Return the [X, Y] coordinate for the center point of the cell that contains the specified text.  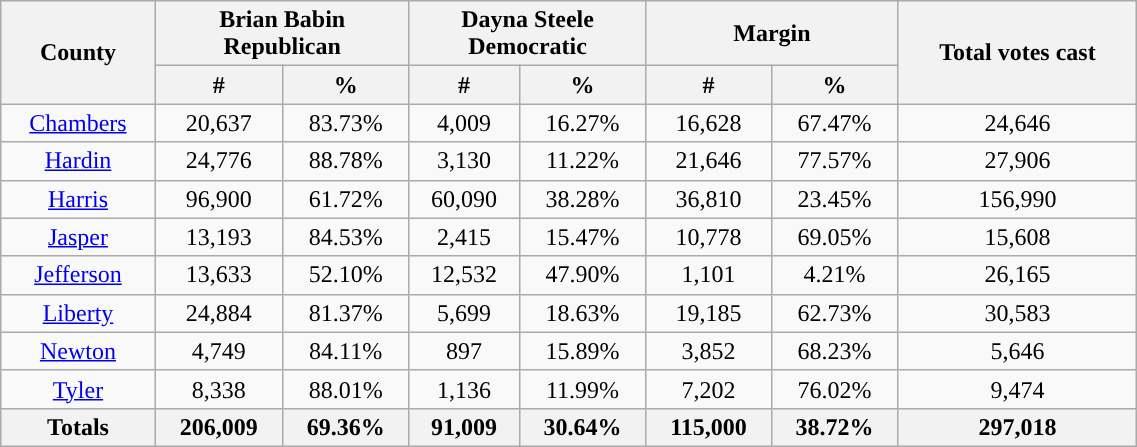
Tyler [78, 389]
297,018 [1018, 427]
20,637 [218, 123]
16,628 [708, 123]
Brian BabinRepublican [282, 34]
19,185 [708, 313]
62.73% [834, 313]
77.57% [834, 161]
88.78% [346, 161]
60,090 [464, 199]
30,583 [1018, 313]
69.36% [346, 427]
15.47% [582, 237]
7,202 [708, 389]
18.63% [582, 313]
4,009 [464, 123]
16.27% [582, 123]
47.90% [582, 275]
Totals [78, 427]
21,646 [708, 161]
3,852 [708, 351]
69.05% [834, 237]
115,000 [708, 427]
27,906 [1018, 161]
15.89% [582, 351]
24,646 [1018, 123]
84.53% [346, 237]
5,699 [464, 313]
30.64% [582, 427]
Newton [78, 351]
1,136 [464, 389]
96,900 [218, 199]
13,633 [218, 275]
897 [464, 351]
91,009 [464, 427]
38.28% [582, 199]
10,778 [708, 237]
Chambers [78, 123]
23.45% [834, 199]
61.72% [346, 199]
68.23% [834, 351]
Liberty [78, 313]
3,130 [464, 161]
12,532 [464, 275]
36,810 [708, 199]
38.72% [834, 427]
5,646 [1018, 351]
Dayna SteeleDemocratic [528, 34]
26,165 [1018, 275]
8,338 [218, 389]
206,009 [218, 427]
Jefferson [78, 275]
156,990 [1018, 199]
76.02% [834, 389]
83.73% [346, 123]
Hardin [78, 161]
15,608 [1018, 237]
Jasper [78, 237]
4,749 [218, 351]
24,884 [218, 313]
Total votes cast [1018, 52]
13,193 [218, 237]
Margin [772, 34]
24,776 [218, 161]
52.10% [346, 275]
88.01% [346, 389]
4.21% [834, 275]
Harris [78, 199]
11.22% [582, 161]
County [78, 52]
1,101 [708, 275]
84.11% [346, 351]
81.37% [346, 313]
2,415 [464, 237]
67.47% [834, 123]
9,474 [1018, 389]
11.99% [582, 389]
